Return the [X, Y] coordinate for the center point of the cell that contains the specified text.  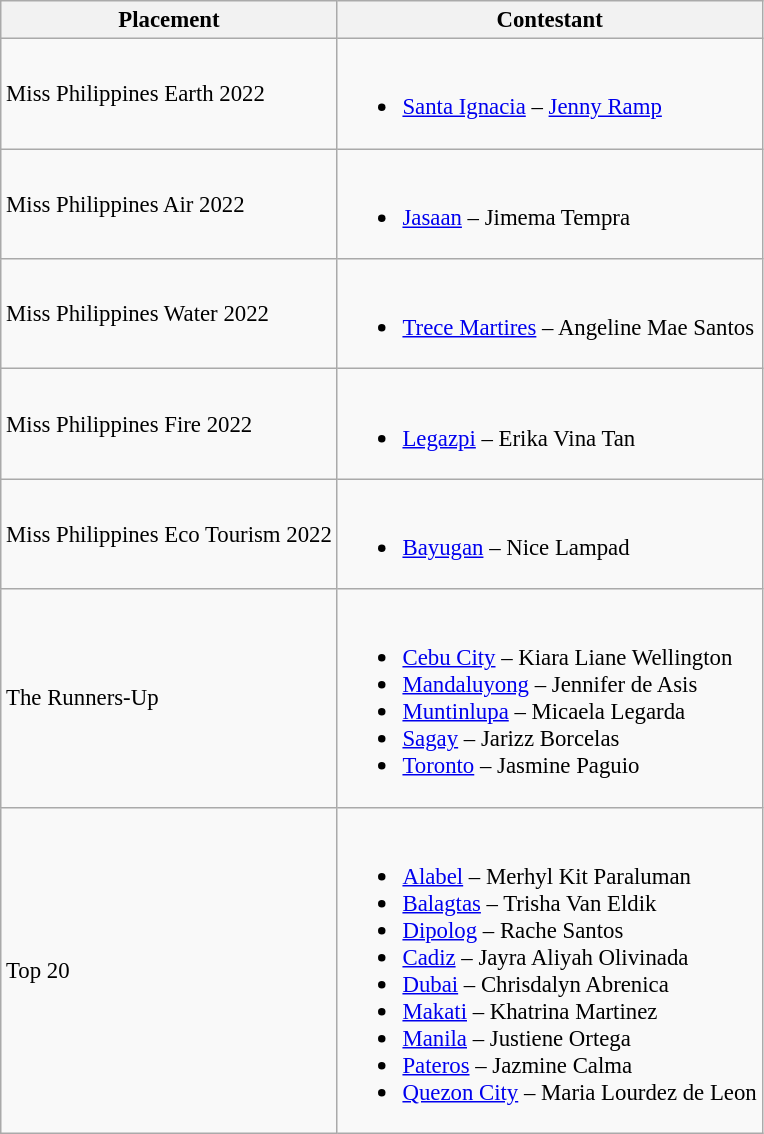
Legazpi – Erika Vina Tan [550, 424]
Santa Ignacia – Jenny Ramp [550, 94]
Bayugan – Nice Lampad [550, 534]
Cebu City – Kiara Liane WellingtonMandaluyong – Jennifer de AsisMuntinlupa – Micaela LegardaSagay – Jarizz BorcelasToronto – Jasmine Paguio [550, 698]
Trece Martires – Angeline Mae Santos [550, 314]
Miss Philippines Air 2022 [169, 204]
Miss Philippines Earth 2022 [169, 94]
The Runners-Up [169, 698]
Miss Philippines Eco Tourism 2022 [169, 534]
Top 20 [169, 970]
Contestant [550, 20]
Jasaan – Jimema Tempra [550, 204]
Placement [169, 20]
Miss Philippines Fire 2022 [169, 424]
Miss Philippines Water 2022 [169, 314]
